Identify which cell holds the provided text, then report its (x, y) central coordinate. 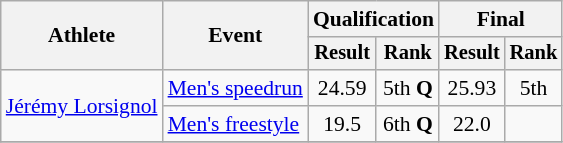
25.93 (472, 88)
Jérémy Lorsignol (82, 106)
Event (236, 36)
Qualification (374, 19)
Men's speedrun (236, 88)
22.0 (472, 124)
5th (534, 88)
6th Q (408, 124)
Athlete (82, 36)
19.5 (342, 124)
Final (500, 19)
Men's freestyle (236, 124)
24.59 (342, 88)
5th Q (408, 88)
